Identify which cell holds the provided text, then report its [x, y] central coordinate. 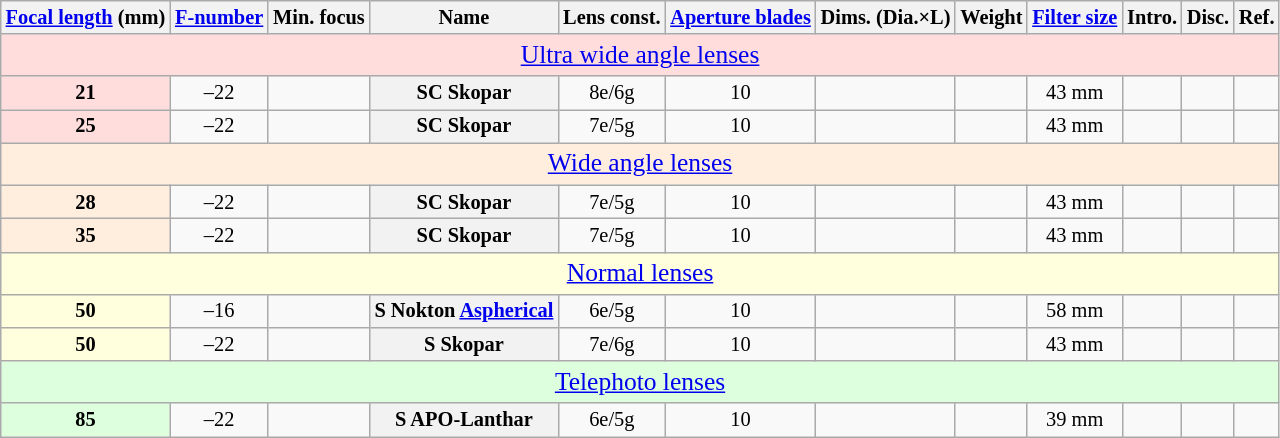
Name [464, 17]
Normal lenses [640, 273]
Ultra wide angle lenses [640, 55]
39 mm [1074, 420]
7e/6g [612, 344]
Focal length (mm) [86, 17]
Dims. (Dia.×L) [886, 17]
Lens const. [612, 17]
S Nokton Aspherical [464, 311]
Wide angle lenses [640, 164]
8e/6g [612, 93]
58 mm [1074, 311]
S Skopar [464, 344]
–16 [219, 311]
Intro. [1152, 17]
Weight [991, 17]
Min. focus [318, 17]
F-number [219, 17]
28 [86, 202]
85 [86, 420]
Telephoto lenses [640, 382]
25 [86, 126]
Aperture blades [740, 17]
Ref. [1256, 17]
Filter size [1074, 17]
21 [86, 93]
35 [86, 235]
S APO-Lanthar [464, 420]
Disc. [1208, 17]
